Search for the cell housing the specified text and yield its [X, Y] center coordinate. 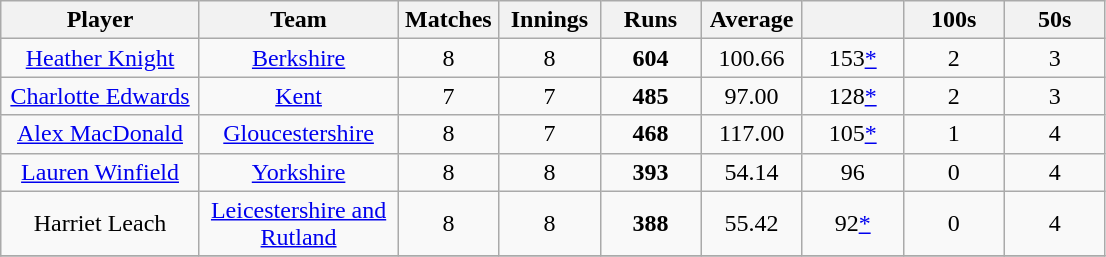
96 [852, 172]
105* [852, 134]
388 [650, 224]
Yorkshire [298, 172]
Team [298, 20]
393 [650, 172]
54.14 [752, 172]
100.66 [752, 58]
Runs [650, 20]
Heather Knight [100, 58]
Average [752, 20]
1 [954, 134]
Harriet Leach [100, 224]
Leicestershire and Rutland [298, 224]
Charlotte Edwards [100, 96]
55.42 [752, 224]
468 [650, 134]
Gloucestershire [298, 134]
117.00 [752, 134]
Kent [298, 96]
Lauren Winfield [100, 172]
Alex MacDonald [100, 134]
485 [650, 96]
100s [954, 20]
Matches [448, 20]
Innings [550, 20]
128* [852, 96]
97.00 [752, 96]
Berkshire [298, 58]
Player [100, 20]
604 [650, 58]
153* [852, 58]
92* [852, 224]
50s [1054, 20]
